Find where the given text appears and provide that cell's center as [X, Y] coordinate. 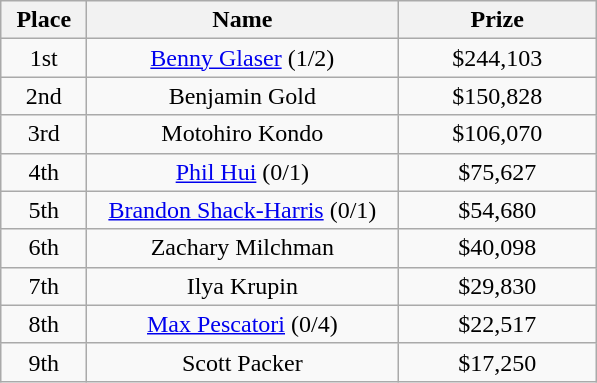
$17,250 [498, 362]
Zachary Milchman [242, 248]
Benjamin Gold [242, 96]
5th [44, 210]
4th [44, 172]
6th [44, 248]
$54,680 [498, 210]
9th [44, 362]
$150,828 [498, 96]
Place [44, 20]
Motohiro Kondo [242, 134]
$22,517 [498, 324]
Brandon Shack-Harris (0/1) [242, 210]
2nd [44, 96]
Phil Hui (0/1) [242, 172]
Prize [498, 20]
7th [44, 286]
3rd [44, 134]
Scott Packer [242, 362]
$29,830 [498, 286]
Max Pescatori (0/4) [242, 324]
8th [44, 324]
$244,103 [498, 58]
Ilya Krupin [242, 286]
Name [242, 20]
1st [44, 58]
Benny Glaser (1/2) [242, 58]
$106,070 [498, 134]
$40,098 [498, 248]
$75,627 [498, 172]
